For the text-containing cell, return its midpoint in [x, y] coordinate format. 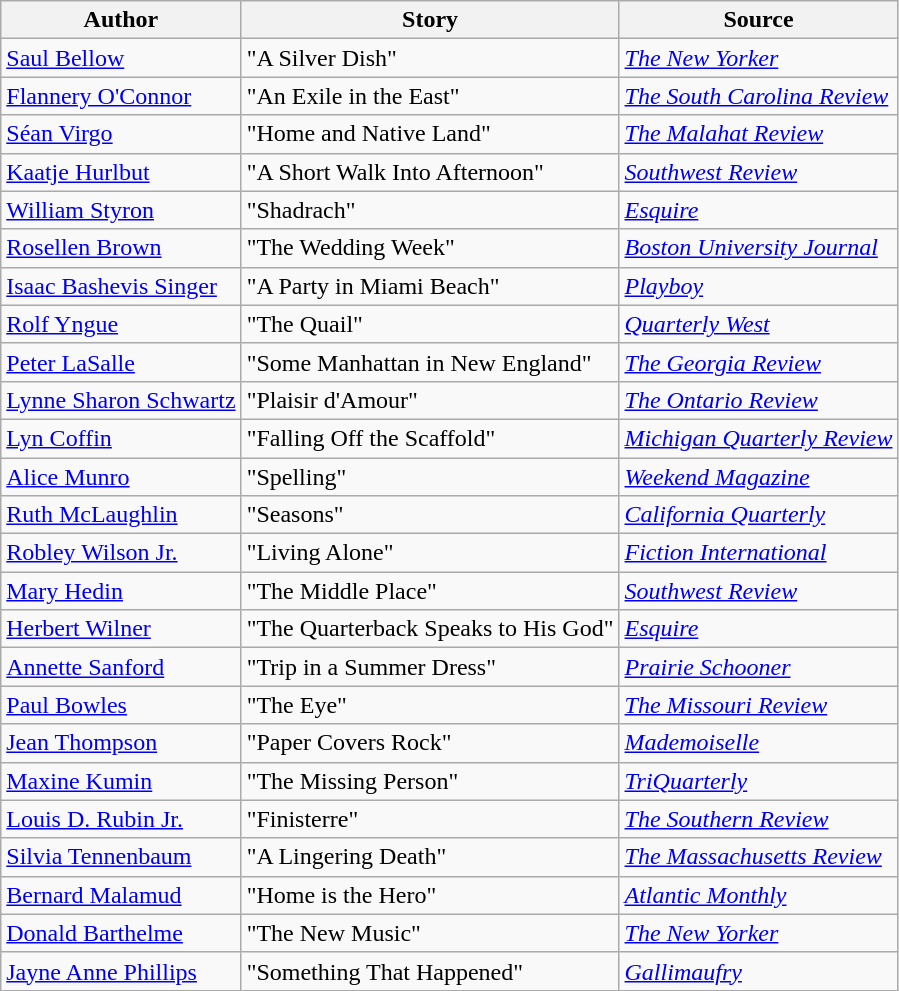
The Missouri Review [758, 705]
"Something That Happened" [430, 971]
"The Wedding Week" [430, 248]
Gallimaufry [758, 971]
Maxine Kumin [121, 781]
"A Short Walk Into Afternoon" [430, 172]
Lynne Sharon Schwartz [121, 400]
Ruth McLaughlin [121, 515]
Michigan Quarterly Review [758, 438]
"The Quail" [430, 324]
Rosellen Brown [121, 248]
"Living Alone" [430, 553]
"The Quarterback Speaks to His God" [430, 629]
"Plaisir d'Amour" [430, 400]
Quarterly West [758, 324]
Bernard Malamud [121, 895]
"Trip in a Summer Dress" [430, 667]
"Shadrach" [430, 210]
"Home is the Hero" [430, 895]
"An Exile in the East" [430, 96]
Mary Hedin [121, 591]
Silvia Tennenbaum [121, 857]
Peter LaSalle [121, 362]
"A Lingering Death" [430, 857]
Flannery O'Connor [121, 96]
Mademoiselle [758, 743]
Prairie Schooner [758, 667]
"The Middle Place" [430, 591]
The Southern Review [758, 819]
Donald Barthelme [121, 933]
Jayne Anne Phillips [121, 971]
Herbert Wilner [121, 629]
Boston University Journal [758, 248]
California Quarterly [758, 515]
Jean Thompson [121, 743]
Paul Bowles [121, 705]
"Falling Off the Scaffold" [430, 438]
William Styron [121, 210]
"Finisterre" [430, 819]
Robley Wilson Jr. [121, 553]
TriQuarterly [758, 781]
"The New Music" [430, 933]
"The Eye" [430, 705]
The Malahat Review [758, 134]
The South Carolina Review [758, 96]
The Massachusetts Review [758, 857]
Story [430, 20]
Rolf Yngue [121, 324]
"Spelling" [430, 477]
Saul Bellow [121, 58]
Source [758, 20]
"A Party in Miami Beach" [430, 286]
"The Missing Person" [430, 781]
Alice Munro [121, 477]
"Home and Native Land" [430, 134]
Weekend Magazine [758, 477]
Playboy [758, 286]
"Seasons" [430, 515]
The Ontario Review [758, 400]
The Georgia Review [758, 362]
Séan Virgo [121, 134]
Annette Sanford [121, 667]
Author [121, 20]
"A Silver Dish" [430, 58]
Kaatje Hurlbut [121, 172]
Fiction International [758, 553]
Louis D. Rubin Jr. [121, 819]
"Paper Covers Rock" [430, 743]
Lyn Coffin [121, 438]
"Some Manhattan in New England" [430, 362]
Atlantic Monthly [758, 895]
Isaac Bashevis Singer [121, 286]
